Return the [x, y] coordinate for the center point of the cell that contains the specified text.  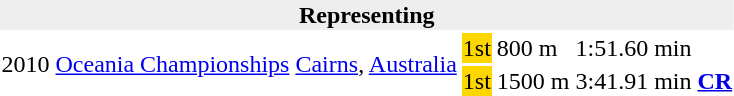
2010 [26, 64]
Representing [367, 15]
3:41.91 min CR [654, 81]
1500 m [533, 81]
800 m [533, 48]
1:51.60 min [654, 48]
Oceania Championships [172, 64]
Cairns, Australia [376, 64]
